Scan for the cell matching the given text and deliver its [x, y] coordinate at center. 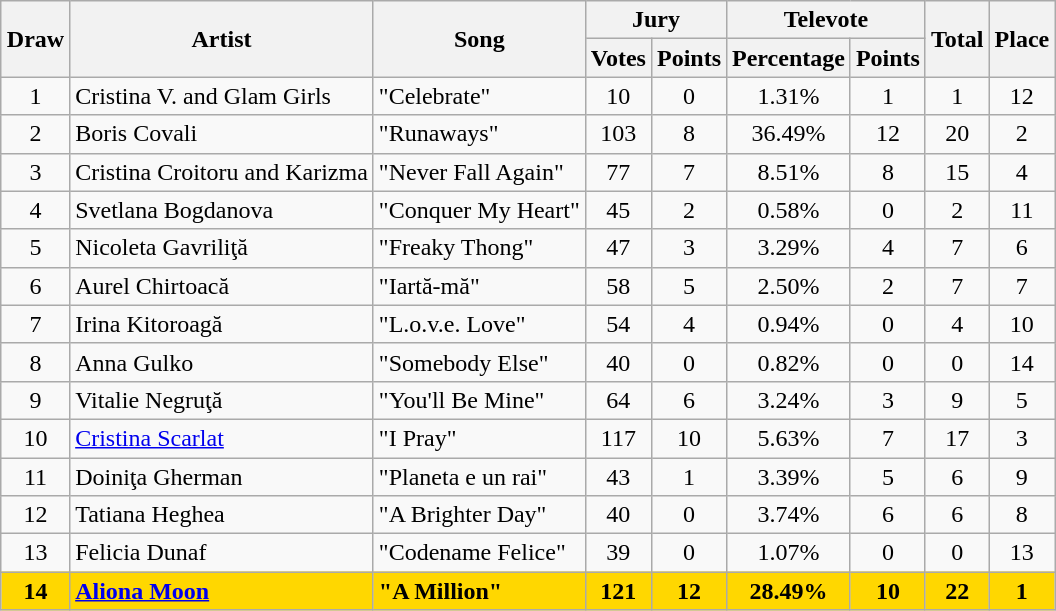
Jury [656, 20]
Svetlana Bogdanova [222, 210]
Cristina Croitoru and Karizma [222, 172]
Doiniţa Gherman [222, 477]
"Somebody Else" [479, 362]
Boris Covali [222, 134]
"Never Fall Again" [479, 172]
Percentage [789, 58]
3.24% [789, 400]
3.39% [789, 477]
117 [618, 438]
121 [618, 591]
"Planeta e un rai" [479, 477]
"A Million" [479, 591]
1.07% [789, 553]
Votes [618, 58]
39 [618, 553]
47 [618, 248]
"Conquer My Heart" [479, 210]
3.29% [789, 248]
"I Pray" [479, 438]
0.58% [789, 210]
Aurel Chirtoacă [222, 286]
Cristina Scarlat [222, 438]
Vitalie Negruţă [222, 400]
36.49% [789, 134]
2.50% [789, 286]
43 [618, 477]
Anna Gulko [222, 362]
58 [618, 286]
Felicia Dunaf [222, 553]
"Freaky Thong" [479, 248]
15 [957, 172]
54 [618, 324]
Total [957, 39]
20 [957, 134]
Artist [222, 39]
Draw [35, 39]
Place [1022, 39]
Song [479, 39]
0.82% [789, 362]
Tatiana Heghea [222, 515]
3.74% [789, 515]
"Runaways" [479, 134]
8.51% [789, 172]
"You'll Be Mine" [479, 400]
45 [618, 210]
22 [957, 591]
5.63% [789, 438]
"Celebrate" [479, 96]
64 [618, 400]
17 [957, 438]
103 [618, 134]
1.31% [789, 96]
Aliona Moon [222, 591]
"Iartă-mă" [479, 286]
"A Brighter Day" [479, 515]
"L.o.v.e. Love" [479, 324]
Nicoleta Gavriliţă [222, 248]
Televote [826, 20]
Cristina V. and Glam Girls [222, 96]
"Codename Felice" [479, 553]
0.94% [789, 324]
77 [618, 172]
Irina Kitoroagă [222, 324]
28.49% [789, 591]
